Scan for the cell matching the given text and deliver its (X, Y) coordinate at center. 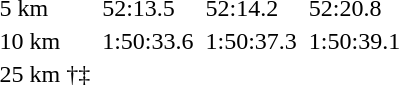
1:50:37.3 (251, 41)
1:50:33.6 (148, 41)
